Search for the cell housing the specified text and yield its (x, y) center coordinate. 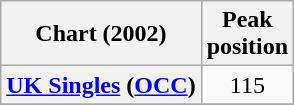
115 (247, 85)
Chart (2002) (101, 34)
Peakposition (247, 34)
UK Singles (OCC) (101, 85)
